Return the (X, Y) coordinate for the center point of the cell that contains the specified text.  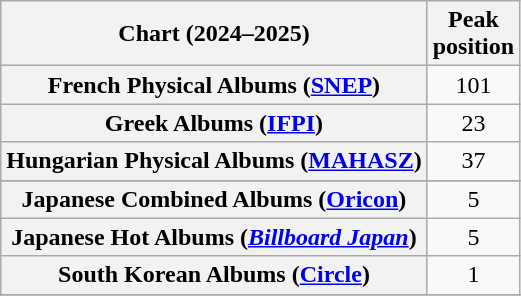
South Korean Albums (Circle) (214, 275)
French Physical Albums (SNEP) (214, 85)
23 (473, 123)
Japanese Hot Albums (Billboard Japan) (214, 237)
1 (473, 275)
Greek Albums (IFPI) (214, 123)
Japanese Combined Albums (Oricon) (214, 199)
37 (473, 161)
101 (473, 85)
Peakposition (473, 34)
Chart (2024–2025) (214, 34)
Hungarian Physical Albums (MAHASZ) (214, 161)
